Extract the [x, y] coordinate from the center of the cell holding the provided text.  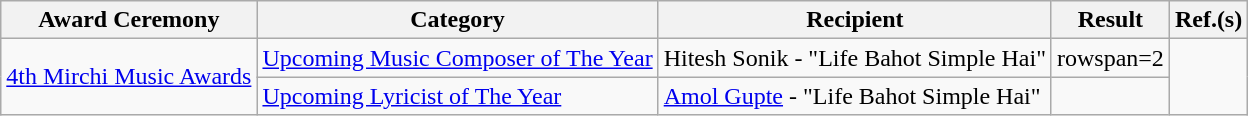
Result [1110, 20]
Category [458, 20]
Award Ceremony [129, 20]
Recipient [854, 20]
Amol Gupte - "Life Bahot Simple Hai" [854, 96]
Upcoming Music Composer of The Year [458, 58]
rowspan=2 [1110, 58]
Hitesh Sonik - "Life Bahot Simple Hai" [854, 58]
Ref.(s) [1208, 20]
Upcoming Lyricist of The Year [458, 96]
4th Mirchi Music Awards [129, 77]
